Search for the cell housing the specified text and yield its (x, y) center coordinate. 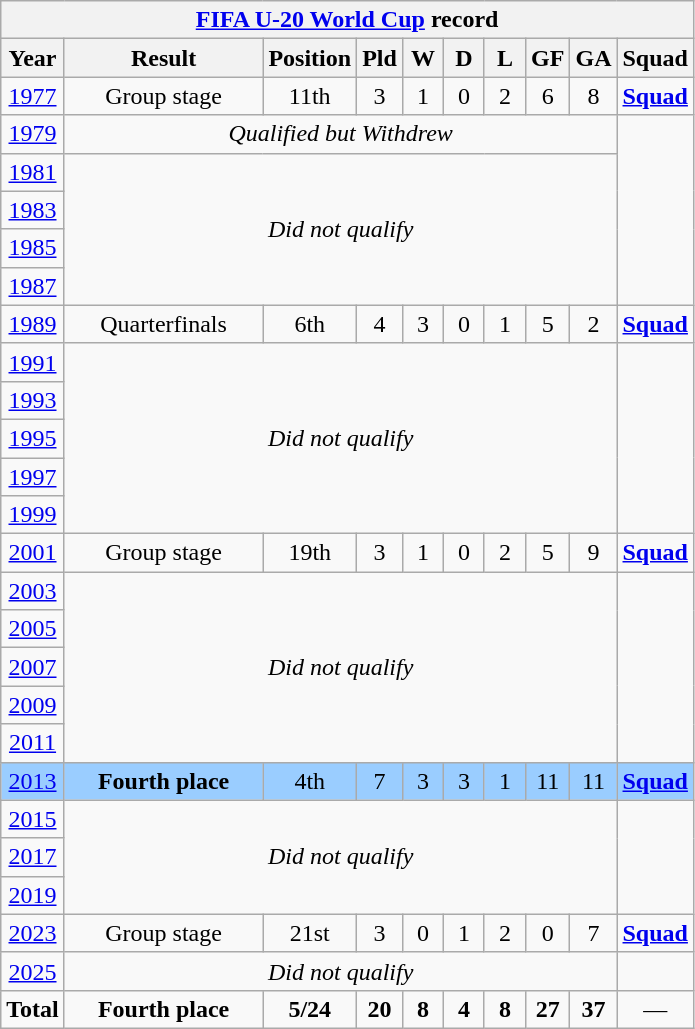
GF (548, 58)
11th (310, 96)
1995 (33, 438)
Year (33, 58)
4th (310, 781)
2009 (33, 705)
6th (310, 324)
Quarterfinals (164, 324)
Qualified but Withdrew (340, 134)
2019 (33, 895)
1999 (33, 515)
1993 (33, 400)
1989 (33, 324)
20 (380, 1009)
Pld (380, 58)
1985 (33, 248)
1997 (33, 477)
2005 (33, 629)
1983 (33, 210)
2003 (33, 591)
Result (164, 58)
2001 (33, 553)
FIFA U-20 World Cup record (348, 20)
2007 (33, 667)
2011 (33, 743)
19th (310, 553)
W (422, 58)
1977 (33, 96)
1979 (33, 134)
2023 (33, 933)
Position (310, 58)
9 (594, 553)
2015 (33, 819)
1991 (33, 362)
21st (310, 933)
D (464, 58)
1987 (33, 286)
2013 (33, 781)
27 (548, 1009)
2017 (33, 857)
2025 (33, 971)
L (504, 58)
6 (548, 96)
— (655, 1009)
Total (33, 1009)
1981 (33, 172)
GA (594, 58)
37 (594, 1009)
5/24 (310, 1009)
